Capture the cell that displays the provided text and extract its [x, y] central coordinate. 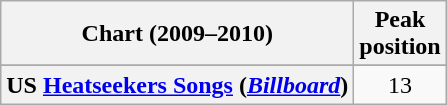
Peakposition [400, 34]
Chart (2009–2010) [178, 34]
US Heatseekers Songs (Billboard) [178, 85]
13 [400, 85]
